Extract the [x, y] coordinate from the center of the cell holding the provided text.  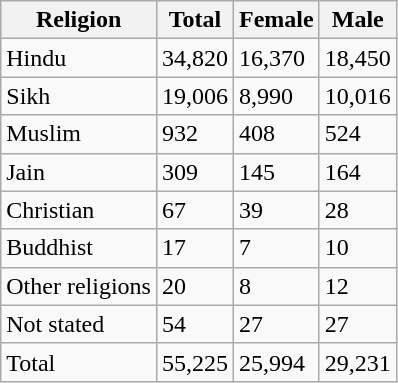
7 [277, 248]
18,450 [358, 58]
Other religions [79, 286]
Hindu [79, 58]
Jain [79, 172]
34,820 [194, 58]
17 [194, 248]
8,990 [277, 96]
29,231 [358, 362]
10 [358, 248]
10,016 [358, 96]
19,006 [194, 96]
12 [358, 286]
309 [194, 172]
Religion [79, 20]
28 [358, 210]
25,994 [277, 362]
524 [358, 134]
Christian [79, 210]
145 [277, 172]
164 [358, 172]
39 [277, 210]
Muslim [79, 134]
16,370 [277, 58]
Sikh [79, 96]
Buddhist [79, 248]
8 [277, 286]
Male [358, 20]
67 [194, 210]
408 [277, 134]
Not stated [79, 324]
932 [194, 134]
20 [194, 286]
Female [277, 20]
55,225 [194, 362]
54 [194, 324]
